Identify which cell holds the provided text, then report its (X, Y) central coordinate. 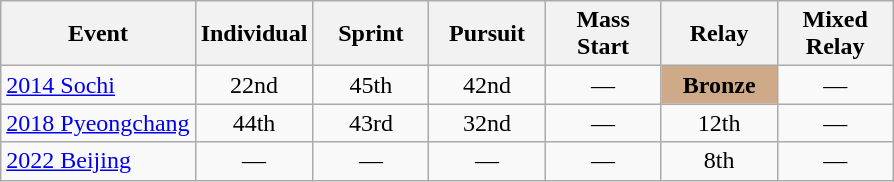
Sprint (371, 34)
45th (371, 85)
44th (254, 123)
2022 Beijing (98, 161)
Relay (719, 34)
42nd (487, 85)
32nd (487, 123)
Pursuit (487, 34)
43rd (371, 123)
2018 Pyeongchang (98, 123)
22nd (254, 85)
Event (98, 34)
Individual (254, 34)
Mass Start (603, 34)
8th (719, 161)
2014 Sochi (98, 85)
Mixed Relay (835, 34)
Bronze (719, 85)
12th (719, 123)
